Capture the cell that displays the provided text and extract its [x, y] central coordinate. 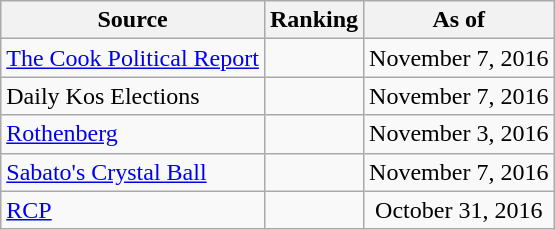
Ranking [314, 20]
As of [459, 20]
RCP [133, 210]
November 3, 2016 [459, 134]
Rothenberg [133, 134]
October 31, 2016 [459, 210]
Source [133, 20]
The Cook Political Report [133, 58]
Daily Kos Elections [133, 96]
Sabato's Crystal Ball [133, 172]
